Output the (X, Y) coordinate of the center of the cell containing the given text.  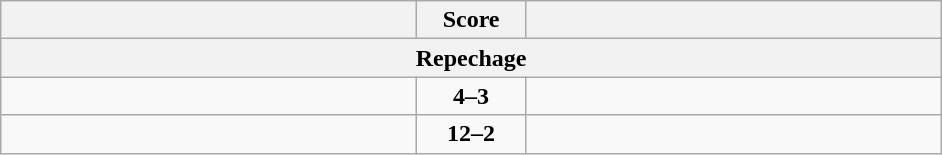
Repechage (472, 58)
Score (472, 20)
4–3 (472, 96)
12–2 (472, 134)
